Return the (x, y) coordinate for the center point of the cell that contains the specified text.  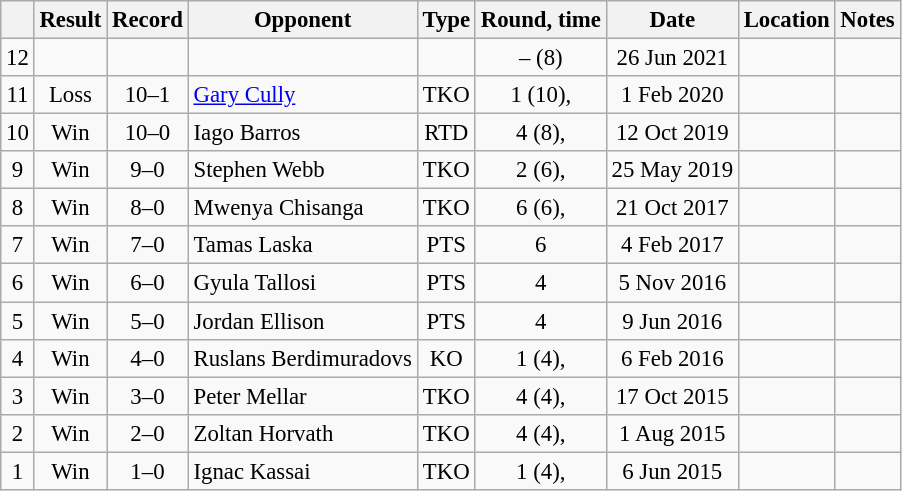
5 Nov 2016 (672, 283)
12 Oct 2019 (672, 133)
1 Aug 2015 (672, 433)
11 (18, 95)
Type (446, 20)
3 (18, 396)
Jordan Ellison (302, 321)
9–0 (148, 170)
2–0 (148, 433)
4 (8), (540, 133)
Date (672, 20)
2 (6), (540, 170)
Location (786, 20)
10–0 (148, 133)
8–0 (148, 208)
1 Feb 2020 (672, 95)
Mwenya Chisanga (302, 208)
5 (18, 321)
Gyula Tallosi (302, 283)
8 (18, 208)
Tamas Laska (302, 245)
Zoltan Horvath (302, 433)
6 Feb 2016 (672, 358)
26 Jun 2021 (672, 58)
2 (18, 433)
KO (446, 358)
7 (18, 245)
Notes (868, 20)
5–0 (148, 321)
1–0 (148, 471)
25 May 2019 (672, 170)
12 (18, 58)
Gary Cully (302, 95)
Result (70, 20)
Stephen Webb (302, 170)
21 Oct 2017 (672, 208)
Ruslans Berdimuradovs (302, 358)
1 (18, 471)
6 Jun 2015 (672, 471)
7–0 (148, 245)
RTD (446, 133)
Round, time (540, 20)
4 Feb 2017 (672, 245)
Ignac Kassai (302, 471)
3–0 (148, 396)
– (8) (540, 58)
9 (18, 170)
Opponent (302, 20)
6 (6), (540, 208)
Loss (70, 95)
Record (148, 20)
Peter Mellar (302, 396)
Iago Barros (302, 133)
17 Oct 2015 (672, 396)
10 (18, 133)
9 Jun 2016 (672, 321)
10–1 (148, 95)
6–0 (148, 283)
1 (10), (540, 95)
4–0 (148, 358)
